Search for the cell housing the specified text and yield its [x, y] center coordinate. 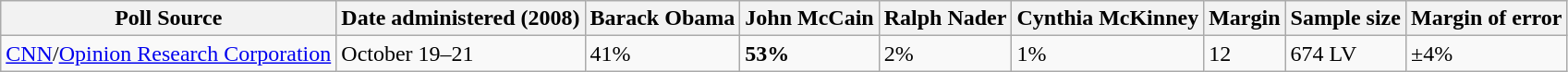
53% [809, 54]
±4% [1486, 54]
1% [1108, 54]
Barack Obama [662, 18]
Sample size [1345, 18]
CNN/Opinion Research Corporation [168, 54]
Date administered (2008) [460, 18]
Cynthia McKinney [1108, 18]
674 LV [1345, 54]
12 [1245, 54]
Poll Source [168, 18]
Ralph Nader [945, 18]
41% [662, 54]
John McCain [809, 18]
October 19–21 [460, 54]
2% [945, 54]
Margin [1245, 18]
Margin of error [1486, 18]
